Extract the [x, y] coordinate from the center of the cell holding the provided text.  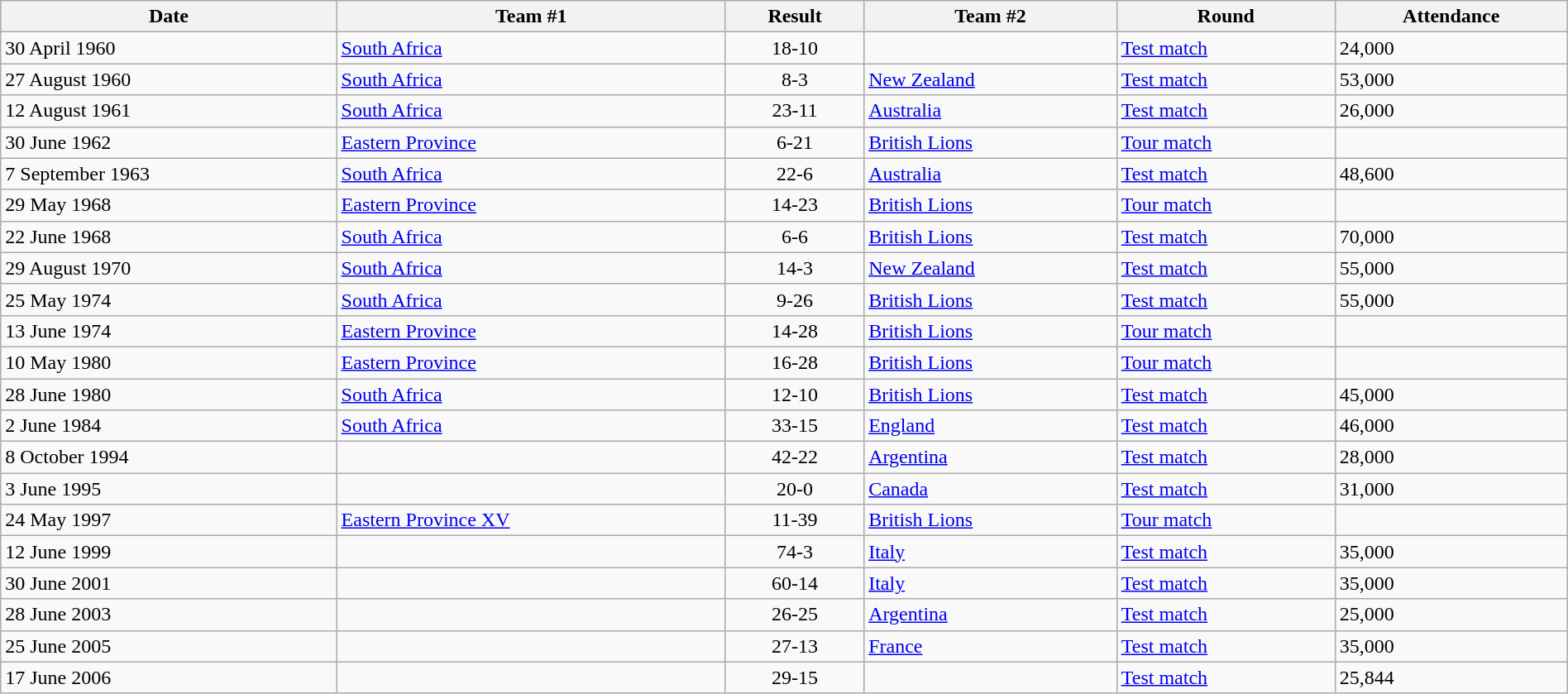
42-22 [794, 457]
Result [794, 17]
25,000 [1451, 615]
27 August 1960 [169, 79]
70,000 [1451, 237]
46,000 [1451, 426]
30 June 2001 [169, 583]
60-14 [794, 583]
27-13 [794, 646]
Attendance [1451, 17]
28 June 1980 [169, 395]
18-10 [794, 48]
26,000 [1451, 111]
14-28 [794, 331]
30 April 1960 [169, 48]
9-26 [794, 299]
6-21 [794, 142]
22 June 1968 [169, 237]
30 June 1962 [169, 142]
25 May 1974 [169, 299]
10 May 1980 [169, 362]
England [991, 426]
Team #1 [531, 17]
Round [1226, 17]
Date [169, 17]
48,600 [1451, 174]
8 October 1994 [169, 457]
26-25 [794, 615]
29 May 1968 [169, 205]
23-11 [794, 111]
24,000 [1451, 48]
Team #2 [991, 17]
20-0 [794, 489]
29 August 1970 [169, 268]
2 June 1984 [169, 426]
8-3 [794, 79]
Eastern Province XV [531, 520]
28 June 2003 [169, 615]
24 May 1997 [169, 520]
17 June 2006 [169, 677]
22-6 [794, 174]
3 June 1995 [169, 489]
74-3 [794, 552]
29-15 [794, 677]
28,000 [1451, 457]
France [991, 646]
33-15 [794, 426]
13 June 1974 [169, 331]
6-6 [794, 237]
12-10 [794, 395]
7 September 1963 [169, 174]
53,000 [1451, 79]
11-39 [794, 520]
31,000 [1451, 489]
12 August 1961 [169, 111]
14-23 [794, 205]
14-3 [794, 268]
45,000 [1451, 395]
16-28 [794, 362]
12 June 1999 [169, 552]
Canada [991, 489]
25 June 2005 [169, 646]
25,844 [1451, 677]
